Scan for the cell matching the given text and deliver its [X, Y] coordinate at center. 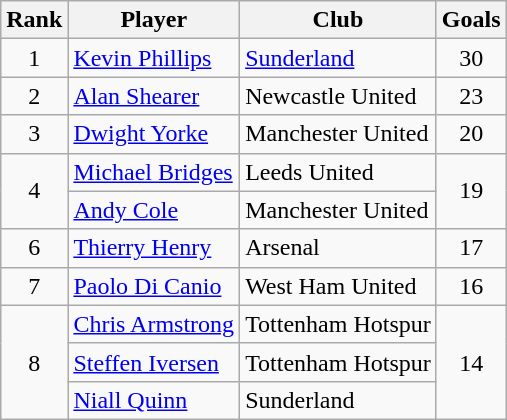
19 [471, 191]
14 [471, 362]
Alan Shearer [154, 96]
30 [471, 58]
Chris Armstrong [154, 324]
Leeds United [338, 172]
4 [34, 191]
Goals [471, 20]
6 [34, 248]
3 [34, 134]
Thierry Henry [154, 248]
17 [471, 248]
Newcastle United [338, 96]
23 [471, 96]
7 [34, 286]
Niall Quinn [154, 400]
West Ham United [338, 286]
Steffen Iversen [154, 362]
Arsenal [338, 248]
2 [34, 96]
8 [34, 362]
20 [471, 134]
Andy Cole [154, 210]
Paolo Di Canio [154, 286]
Michael Bridges [154, 172]
Club [338, 20]
Rank [34, 20]
1 [34, 58]
Dwight Yorke [154, 134]
Kevin Phillips [154, 58]
Player [154, 20]
16 [471, 286]
